Search for the cell housing the specified text and yield its (X, Y) center coordinate. 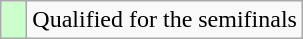
Qualified for the semifinals (165, 20)
